For the text-containing cell, return its midpoint in [x, y] coordinate format. 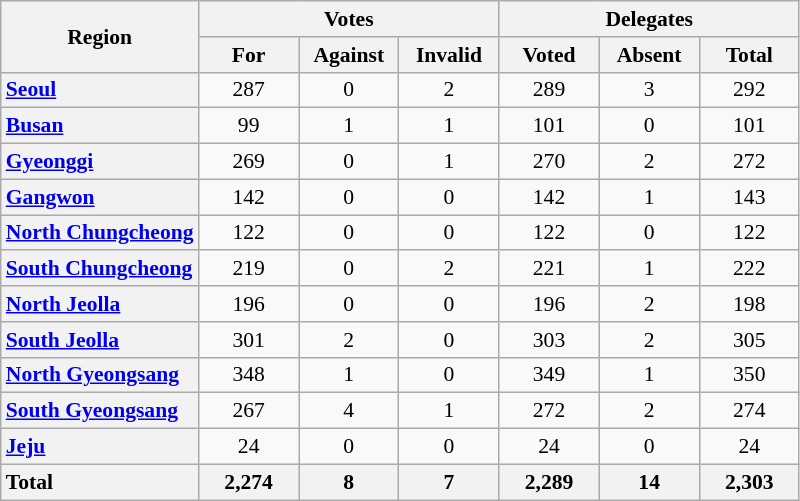
4 [349, 411]
2,289 [549, 482]
7 [449, 482]
Busan [100, 126]
303 [549, 340]
Seoul [100, 90]
South Chungcheong [100, 269]
Delegates [649, 19]
North Gyeongsang [100, 375]
Jeju [100, 447]
Voted [549, 55]
267 [249, 411]
274 [749, 411]
270 [549, 162]
South Gyeongsang [100, 411]
South Jeolla [100, 340]
Votes [349, 19]
349 [549, 375]
143 [749, 197]
222 [749, 269]
269 [249, 162]
Invalid [449, 55]
Gangwon [100, 197]
292 [749, 90]
350 [749, 375]
219 [249, 269]
Absent [649, 55]
348 [249, 375]
301 [249, 340]
289 [549, 90]
305 [749, 340]
North Jeolla [100, 304]
2,274 [249, 482]
8 [349, 482]
Region [100, 36]
Gyeonggi [100, 162]
Against [349, 55]
14 [649, 482]
287 [249, 90]
3 [649, 90]
For [249, 55]
North Chungcheong [100, 233]
2,303 [749, 482]
221 [549, 269]
99 [249, 126]
198 [749, 304]
